Capture the cell that displays the provided text and extract its [X, Y] central coordinate. 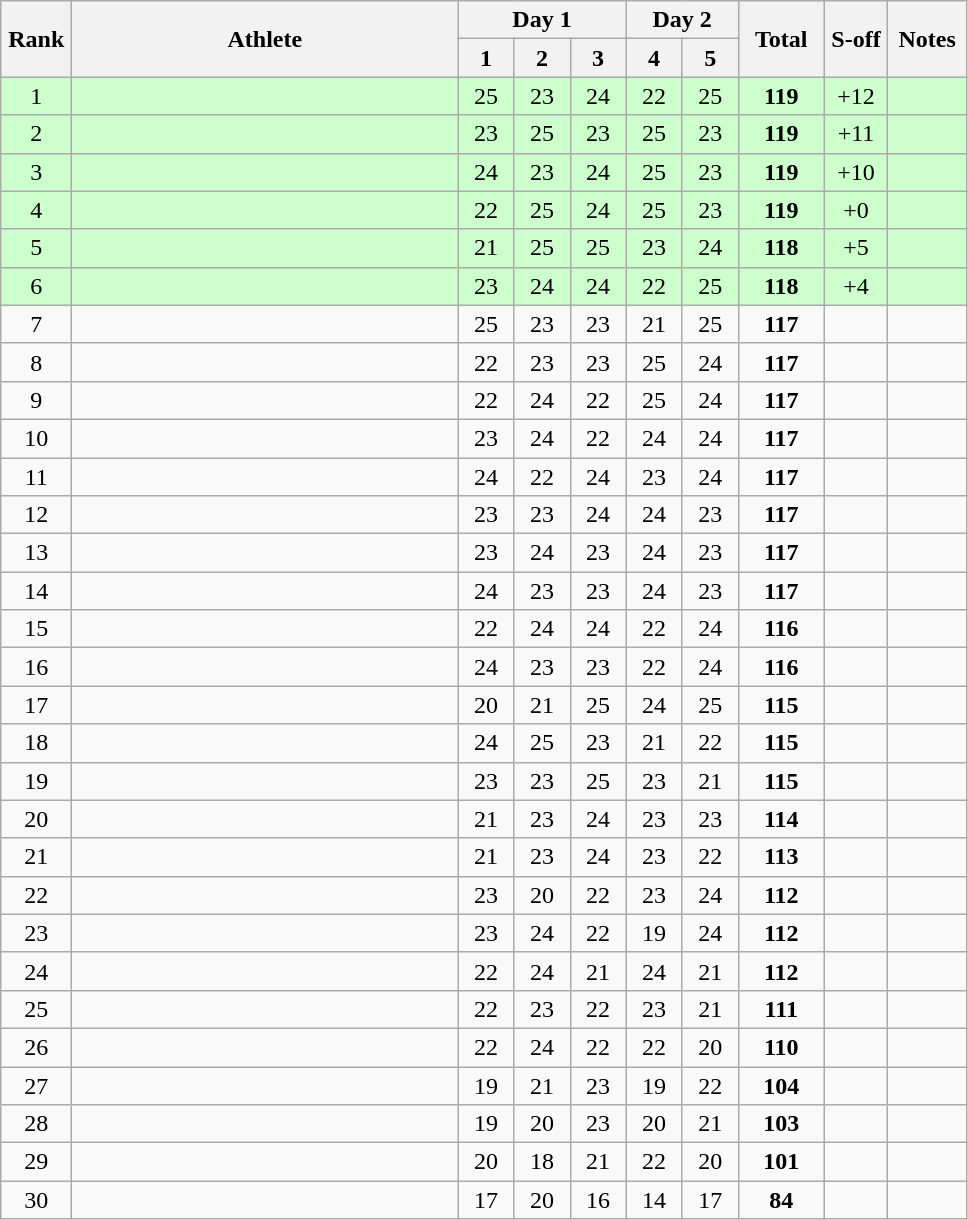
+12 [856, 96]
Notes [928, 39]
Day 1 [542, 20]
Day 2 [682, 20]
+0 [856, 210]
+11 [856, 134]
8 [36, 362]
+10 [856, 172]
Athlete [265, 39]
Rank [36, 39]
27 [36, 1085]
111 [781, 1009]
103 [781, 1124]
10 [36, 438]
12 [36, 515]
Total [781, 39]
84 [781, 1200]
9 [36, 400]
30 [36, 1200]
S-off [856, 39]
11 [36, 477]
13 [36, 553]
28 [36, 1124]
15 [36, 629]
+4 [856, 286]
104 [781, 1085]
110 [781, 1047]
29 [36, 1162]
114 [781, 819]
6 [36, 286]
113 [781, 857]
7 [36, 324]
26 [36, 1047]
+5 [856, 248]
101 [781, 1162]
